Determine the [x, y] coordinate at the center of the cell enclosing the given text.  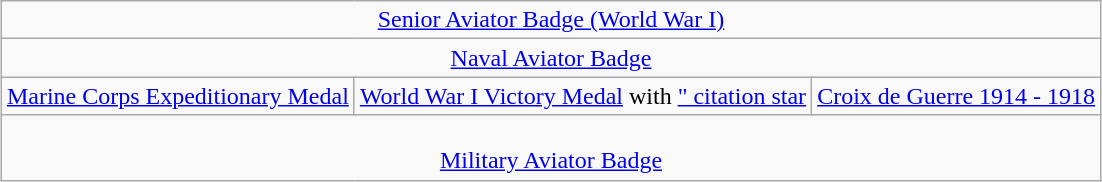
Senior Aviator Badge (World War I) [550, 20]
Marine Corps Expeditionary Medal [178, 96]
Military Aviator Badge [550, 148]
Naval Aviator Badge [550, 58]
World War I Victory Medal with " citation star [582, 96]
Croix de Guerre 1914 - 1918 [956, 96]
